Pinpoint the cell where the given text exists, returning its (x, y) midpoint coordinate. 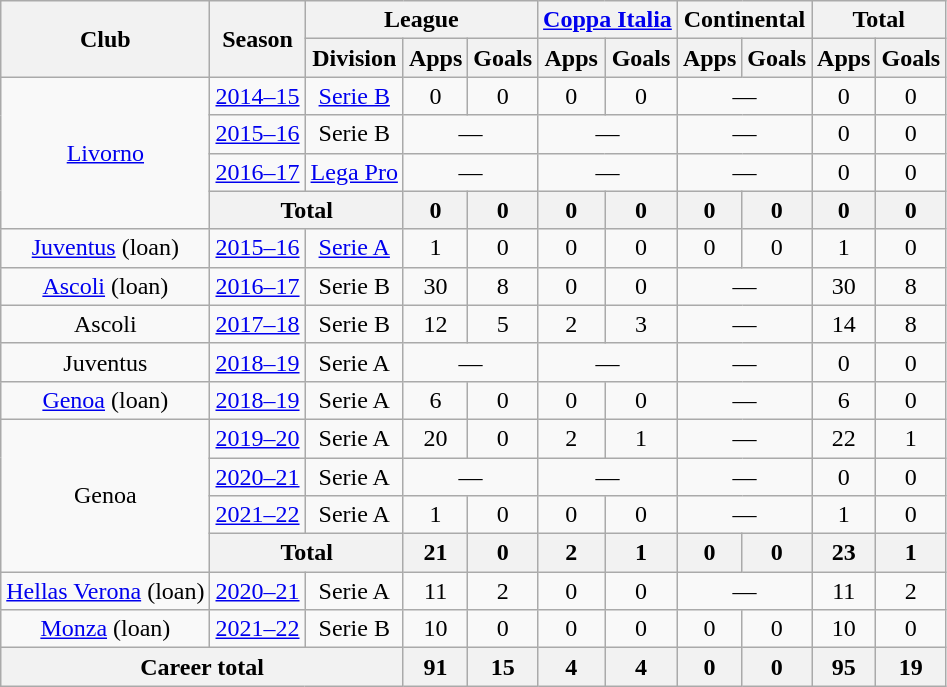
Hellas Verona (loan) (106, 591)
19 (911, 667)
5 (503, 324)
Club (106, 39)
Livorno (106, 153)
Season (258, 39)
Career total (202, 667)
3 (642, 324)
Juventus (106, 362)
2017–18 (258, 324)
Division (354, 58)
21 (435, 553)
14 (844, 324)
Monza (loan) (106, 629)
Ascoli (loan) (106, 286)
20 (435, 438)
12 (435, 324)
Ascoli (106, 324)
Lega Pro (354, 172)
22 (844, 438)
2014–15 (258, 96)
Genoa (106, 495)
23 (844, 553)
91 (435, 667)
Continental (744, 20)
Genoa (loan) (106, 400)
15 (503, 667)
95 (844, 667)
2019–20 (258, 438)
Juventus (loan) (106, 248)
League (422, 20)
Coppa Italia (608, 20)
